Pinpoint the cell where the given text exists, returning its [X, Y] midpoint coordinate. 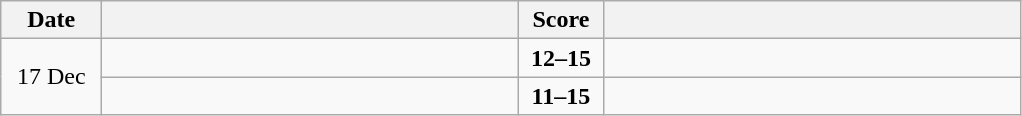
17 Dec [52, 77]
Date [52, 20]
Score [561, 20]
11–15 [561, 96]
12–15 [561, 58]
